Identify which cell holds the provided text, then report its [x, y] central coordinate. 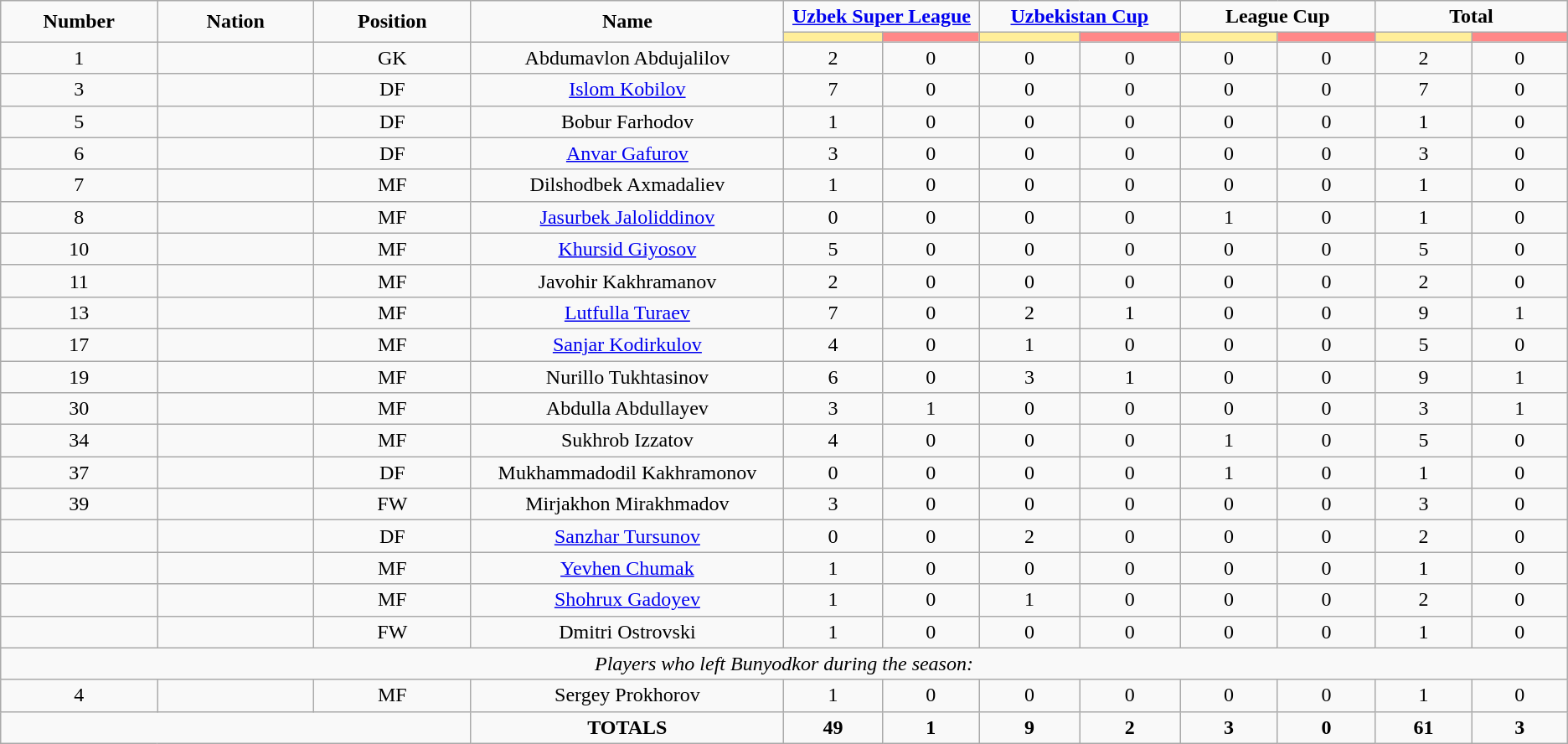
Position [392, 22]
17 [79, 344]
GK [392, 58]
Jasurbek Jaloliddinov [627, 217]
Sergey Prokhorov [627, 695]
Anvar Gafurov [627, 153]
Bobur Farhodov [627, 121]
TOTALS [627, 727]
8 [79, 217]
Shohrux Gadoyev [627, 600]
Number [79, 22]
Dmitri Ostrovski [627, 632]
Abdulla Abdullayev [627, 409]
11 [79, 281]
Mukhammadodil Kakhramonov [627, 473]
37 [79, 473]
13 [79, 313]
30 [79, 409]
Khursid Giyosov [627, 249]
Sanzhar Tursunov [627, 536]
Nurillo Tukhtasinov [627, 376]
Mirjakhon Mirakhmadov [627, 504]
Yevhen Chumak [627, 568]
Dilshodbek Axmadaliev [627, 185]
Players who left Bunyodkor during the season: [784, 664]
Sukhrob Izzatov [627, 441]
Sanjar Kodirkulov [627, 344]
League Cup [1278, 17]
34 [79, 441]
Abdumavlon Abdujalilov [627, 58]
Name [627, 22]
19 [79, 376]
Nation [236, 22]
Total [1472, 17]
Javohir Kakhramanov [627, 281]
39 [79, 504]
Uzbekistan Cup [1080, 17]
Uzbek Super League [881, 17]
Lutfulla Turaev [627, 313]
10 [79, 249]
61 [1424, 727]
Islom Kobilov [627, 90]
49 [833, 727]
